Determine the (X, Y) coordinate at the center of the cell enclosing the given text.  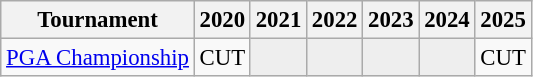
2025 (503, 20)
2023 (391, 20)
2024 (447, 20)
2022 (335, 20)
PGA Championship (98, 58)
Tournament (98, 20)
2020 (222, 20)
2021 (278, 20)
